Return [X, Y] of the center of cell containing provided text 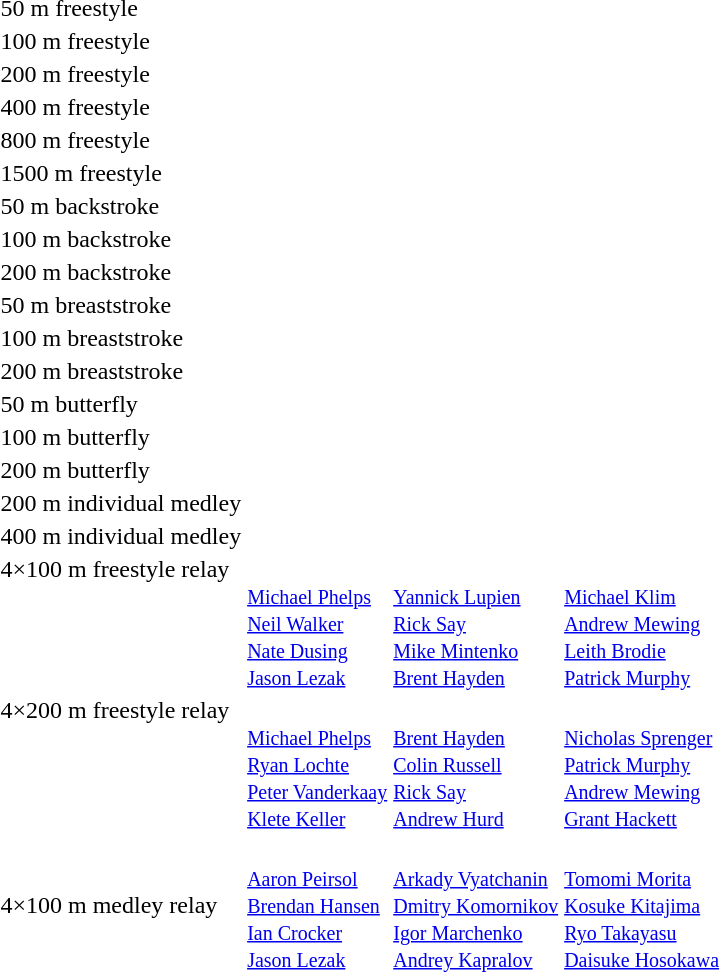
Yannick LupienRick SayMike MintenkoBrent Hayden [476, 623]
Michael PhelpsNeil WalkerNate DusingJason Lezak [318, 623]
Michael PhelpsRyan LochtePeter VanderkaayKlete Keller [318, 764]
Brent HaydenColin RussellRick SayAndrew Hurd [476, 764]
